Output the [x, y] coordinate of the center of the cell containing the given text.  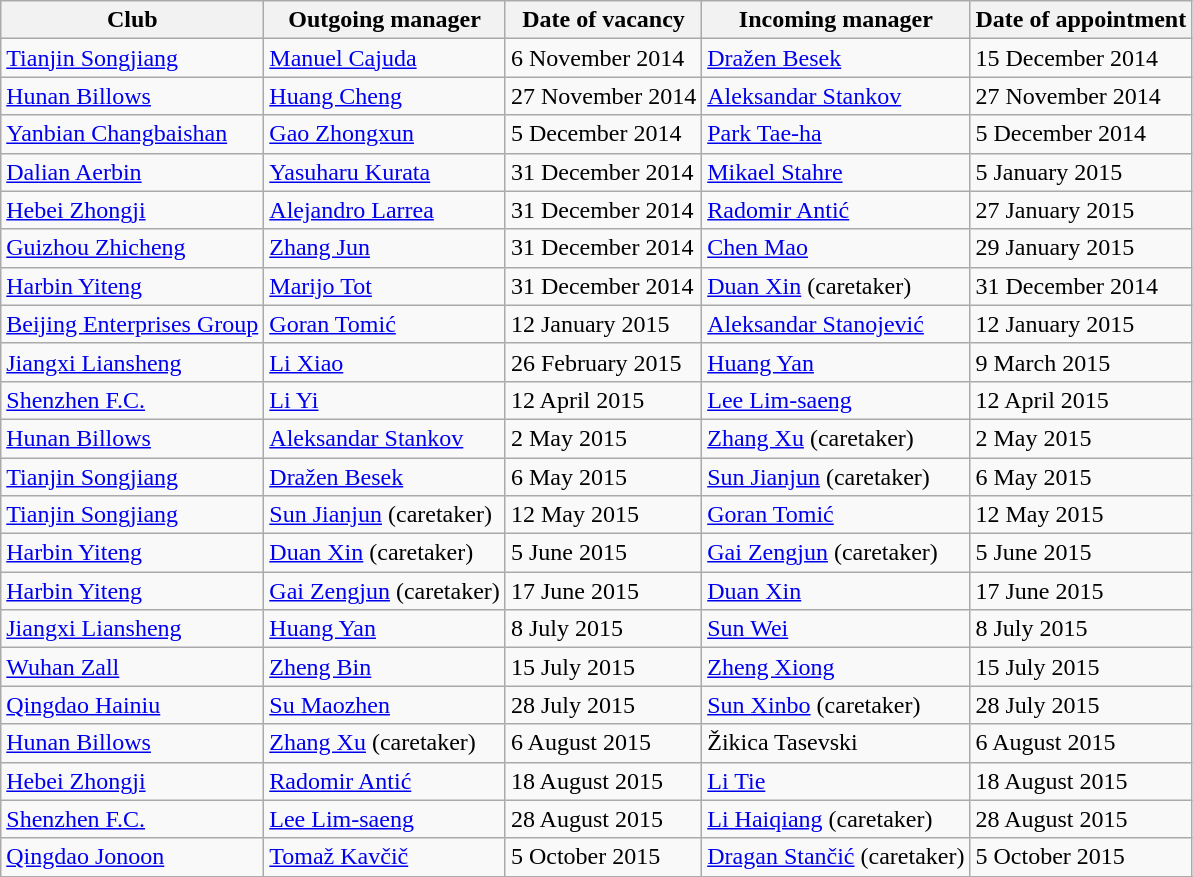
15 December 2014 [1081, 58]
26 February 2015 [603, 362]
Chen Mao [836, 248]
Duan Xin [836, 591]
29 January 2015 [1081, 248]
Gao Zhongxun [385, 134]
Incoming manager [836, 20]
Huang Cheng [385, 96]
Li Yi [385, 400]
Li Tie [836, 781]
Yasuharu Kurata [385, 172]
Marijo Tot [385, 286]
Dragan Stančić (caretaker) [836, 857]
Žikica Tasevski [836, 743]
Guizhou Zhicheng [132, 248]
Su Maozhen [385, 705]
Zheng Xiong [836, 667]
Sun Xinbo (caretaker) [836, 705]
Yanbian Changbaishan [132, 134]
Sun Wei [836, 629]
Mikael Stahre [836, 172]
Wuhan Zall [132, 667]
Aleksandar Stanojević [836, 324]
Tomaž Kavčič [385, 857]
Beijing Enterprises Group [132, 324]
6 November 2014 [603, 58]
Li Xiao [385, 362]
Date of appointment [1081, 20]
Zhang Jun [385, 248]
Li Haiqiang (caretaker) [836, 819]
27 January 2015 [1081, 210]
Manuel Cajuda [385, 58]
Zheng Bin [385, 667]
Qingdao Jonoon [132, 857]
Date of vacancy [603, 20]
9 March 2015 [1081, 362]
Park Tae-ha [836, 134]
Qingdao Hainiu [132, 705]
Club [132, 20]
5 January 2015 [1081, 172]
Outgoing manager [385, 20]
Alejandro Larrea [385, 210]
Dalian Aerbin [132, 172]
